Capture the cell that displays the provided text and extract its (x, y) central coordinate. 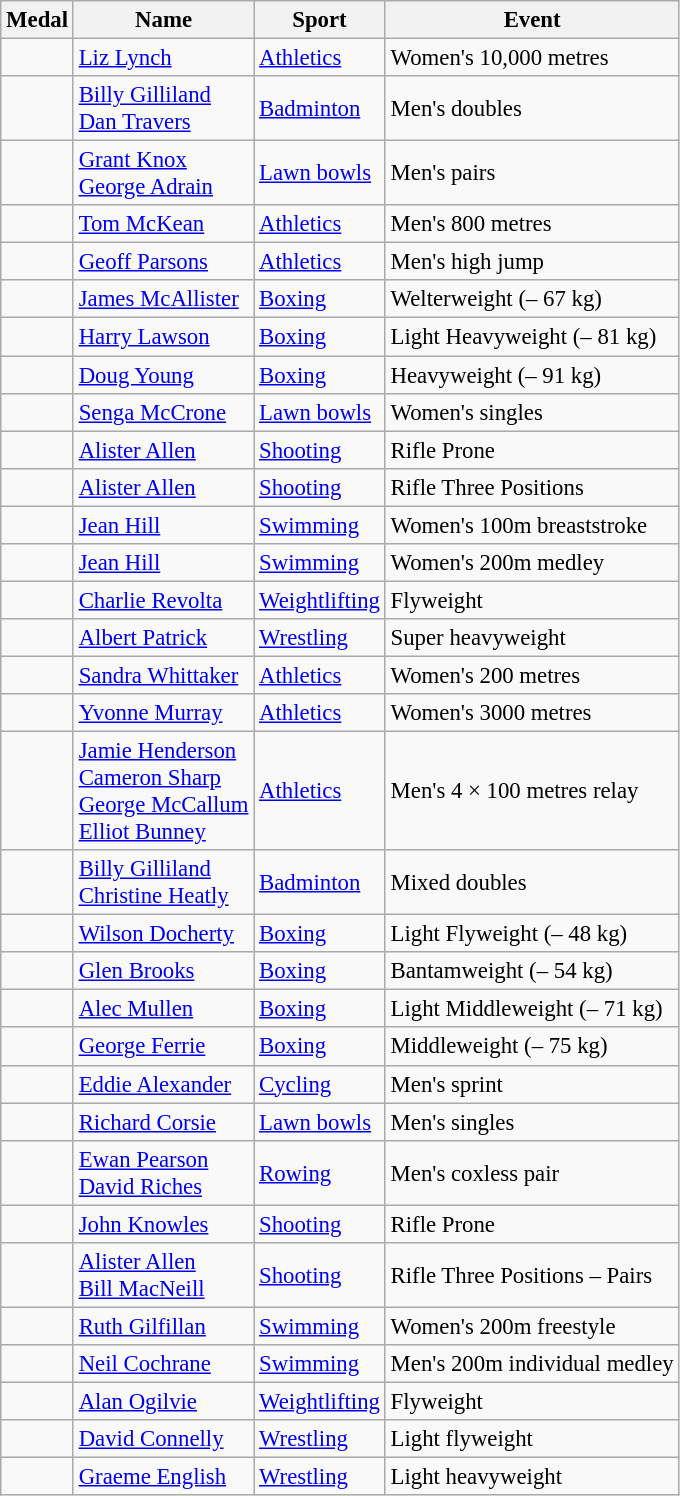
Albert Patrick (163, 638)
Eddie Alexander (163, 1084)
Glen Brooks (163, 971)
Grant KnoxGeorge Adrain (163, 174)
Women's singles (532, 412)
Men's pairs (532, 174)
Women's 10,000 metres (532, 58)
Light Middleweight (– 71 kg) (532, 1009)
Ewan PearsonDavid Riches (163, 1172)
Tom McKean (163, 224)
Cycling (320, 1084)
Women's 200m freestyle (532, 1326)
Light Heavyweight (– 81 kg) (532, 337)
Rowing (320, 1172)
Heavyweight (– 91 kg) (532, 375)
Mixed doubles (532, 882)
Welterweight (– 67 kg) (532, 299)
Liz Lynch (163, 58)
Sandra Whittaker (163, 675)
Women's 3000 metres (532, 713)
Ruth Gilfillan (163, 1326)
Name (163, 20)
Alister AllenBill MacNeill (163, 1276)
Super heavyweight (532, 638)
Men's sprint (532, 1084)
Billy GillilandDan Travers (163, 108)
Yvonne Murray (163, 713)
James McAllister (163, 299)
George Ferrie (163, 1047)
Sport (320, 20)
Rifle Three Positions (532, 487)
Charlie Revolta (163, 600)
Middleweight (– 75 kg) (532, 1047)
Men's 4 × 100 metres relay (532, 792)
John Knowles (163, 1224)
Geoff Parsons (163, 262)
Men's high jump (532, 262)
David Connelly (163, 1439)
Event (532, 20)
Men's doubles (532, 108)
Senga McCrone (163, 412)
Light Flyweight (– 48 kg) (532, 934)
Bantamweight (– 54 kg) (532, 971)
Men's coxless pair (532, 1172)
Billy GillilandChristine Heatly (163, 882)
Light heavyweight (532, 1477)
Medal (38, 20)
Women's 200m medley (532, 563)
Men's 800 metres (532, 224)
Women's 100m breaststroke (532, 525)
Richard Corsie (163, 1122)
Jamie HendersonCameron SharpGeorge McCallumElliot Bunney (163, 792)
Alan Ogilvie (163, 1401)
Rifle Three Positions – Pairs (532, 1276)
Alec Mullen (163, 1009)
Men's singles (532, 1122)
Graeme English (163, 1477)
Harry Lawson (163, 337)
Light flyweight (532, 1439)
Women's 200 metres (532, 675)
Neil Cochrane (163, 1364)
Doug Young (163, 375)
Men's 200m individual medley (532, 1364)
Wilson Docherty (163, 934)
